Identify which cell holds the provided text, then report its (x, y) central coordinate. 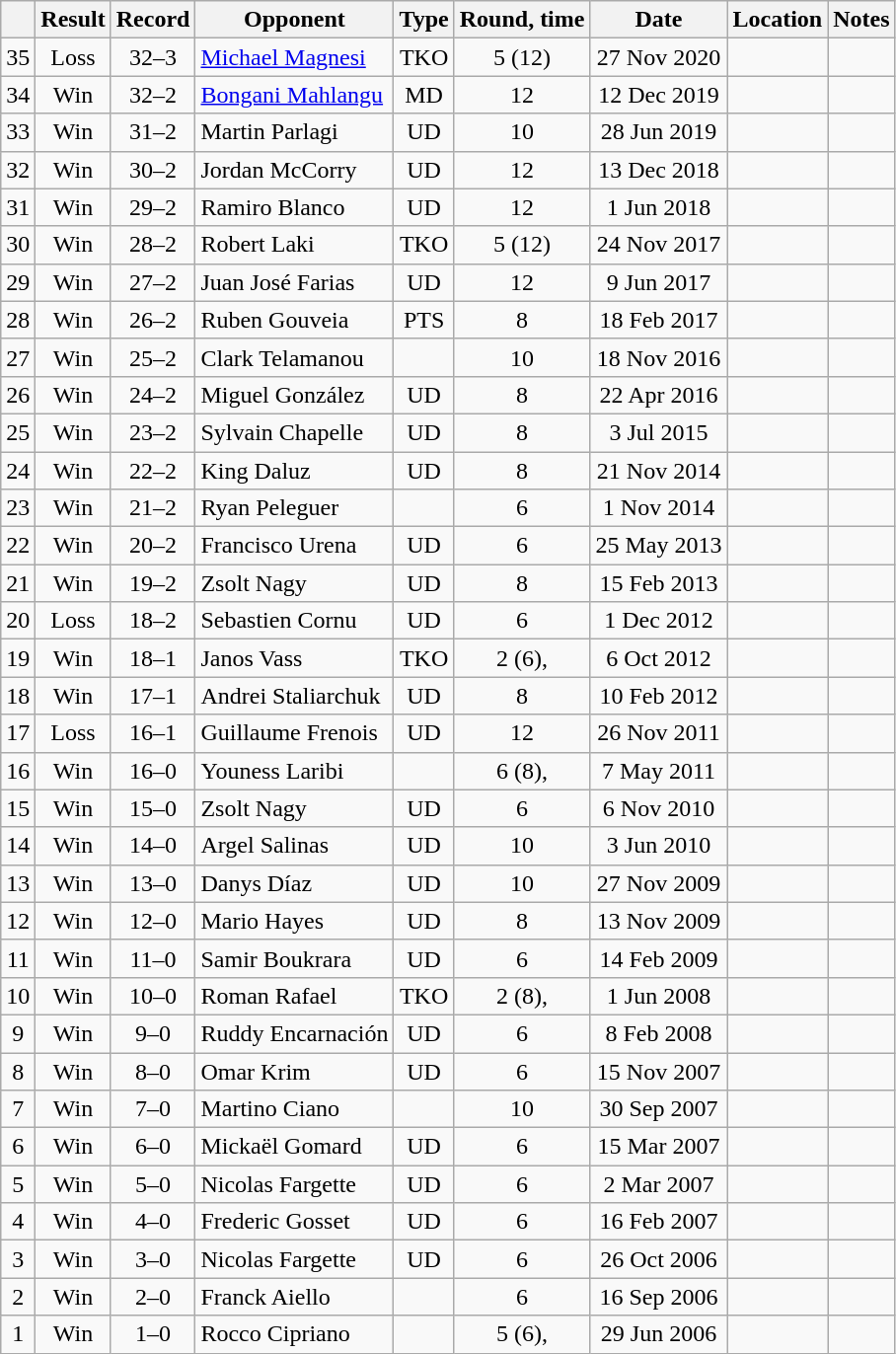
24–2 (153, 395)
Robert Laki (294, 245)
32–2 (153, 95)
Martino Ciano (294, 1109)
15 (18, 808)
Argel Salinas (294, 846)
27 Nov 2009 (659, 883)
3–0 (153, 1259)
8–0 (153, 1071)
Type (424, 20)
28 (18, 320)
12 Dec 2019 (659, 95)
Michael Magnesi (294, 57)
MD (424, 95)
24 (18, 471)
6 Nov 2010 (659, 808)
31 (18, 207)
25 May 2013 (659, 546)
18 (18, 696)
28–2 (153, 245)
31–2 (153, 132)
29 (18, 282)
30 Sep 2007 (659, 1109)
15–0 (153, 808)
Mario Hayes (294, 921)
13–0 (153, 883)
14 (18, 846)
Danys Díaz (294, 883)
Franck Aiello (294, 1297)
Samir Boukrara (294, 958)
Ramiro Blanco (294, 207)
16 Feb 2007 (659, 1222)
33 (18, 132)
26 Oct 2006 (659, 1259)
26 Nov 2011 (659, 733)
10–0 (153, 996)
15 Mar 2007 (659, 1147)
13 Nov 2009 (659, 921)
32 (18, 170)
5 (18, 1184)
15 Nov 2007 (659, 1071)
Youness Laribi (294, 771)
20–2 (153, 546)
2–0 (153, 1297)
Notes (861, 20)
9 (18, 1033)
22–2 (153, 471)
Ruben Gouveia (294, 320)
29 Jun 2006 (659, 1334)
Bongani Mahlangu (294, 95)
3 Jul 2015 (659, 432)
Guillaume Frenois (294, 733)
Roman Rafael (294, 996)
6–0 (153, 1147)
34 (18, 95)
6 Oct 2012 (659, 658)
21–2 (153, 508)
2 Mar 2007 (659, 1184)
19–2 (153, 583)
5–0 (153, 1184)
17–1 (153, 696)
27 (18, 357)
1 (18, 1334)
Clark Telamanou (294, 357)
Mickaël Gomard (294, 1147)
21 (18, 583)
18–1 (153, 658)
16 Sep 2006 (659, 1297)
18 Feb 2017 (659, 320)
5 (6), (522, 1334)
26 (18, 395)
20 (18, 621)
Janos Vass (294, 658)
1 Jun 2018 (659, 207)
9 Jun 2017 (659, 282)
16–0 (153, 771)
22 Apr 2016 (659, 395)
30–2 (153, 170)
Jordan McCorry (294, 170)
27–2 (153, 282)
Juan José Farias (294, 282)
Andrei Staliarchuk (294, 696)
Omar Krim (294, 1071)
2 (8), (522, 996)
4 (18, 1222)
7–0 (153, 1109)
17 (18, 733)
13 (18, 883)
2 (18, 1297)
22 (18, 546)
19 (18, 658)
PTS (424, 320)
Location (778, 20)
Date (659, 20)
25 (18, 432)
1 Dec 2012 (659, 621)
32–3 (153, 57)
21 Nov 2014 (659, 471)
Rocco Cipriano (294, 1334)
26–2 (153, 320)
35 (18, 57)
2 (6), (522, 658)
7 May 2011 (659, 771)
9–0 (153, 1033)
10 Feb 2012 (659, 696)
15 Feb 2013 (659, 583)
Sylvain Chapelle (294, 432)
16 (18, 771)
Martin Parlagi (294, 132)
Result (73, 20)
25–2 (153, 357)
16–1 (153, 733)
1 Jun 2008 (659, 996)
1 Nov 2014 (659, 508)
18 Nov 2016 (659, 357)
23 (18, 508)
12–0 (153, 921)
Miguel González (294, 395)
7 (18, 1109)
4–0 (153, 1222)
11 (18, 958)
30 (18, 245)
Francisco Urena (294, 546)
24 Nov 2017 (659, 245)
13 Dec 2018 (659, 170)
29–2 (153, 207)
14–0 (153, 846)
Frederic Gosset (294, 1222)
18–2 (153, 621)
1–0 (153, 1334)
Ryan Peleguer (294, 508)
Record (153, 20)
14 Feb 2009 (659, 958)
6 (8), (522, 771)
8 Feb 2008 (659, 1033)
27 Nov 2020 (659, 57)
3 Jun 2010 (659, 846)
Round, time (522, 20)
Sebastien Cornu (294, 621)
Ruddy Encarnación (294, 1033)
23–2 (153, 432)
King Daluz (294, 471)
28 Jun 2019 (659, 132)
3 (18, 1259)
Opponent (294, 20)
11–0 (153, 958)
